Find where the given text appears and provide that cell's center as [x, y] coordinate. 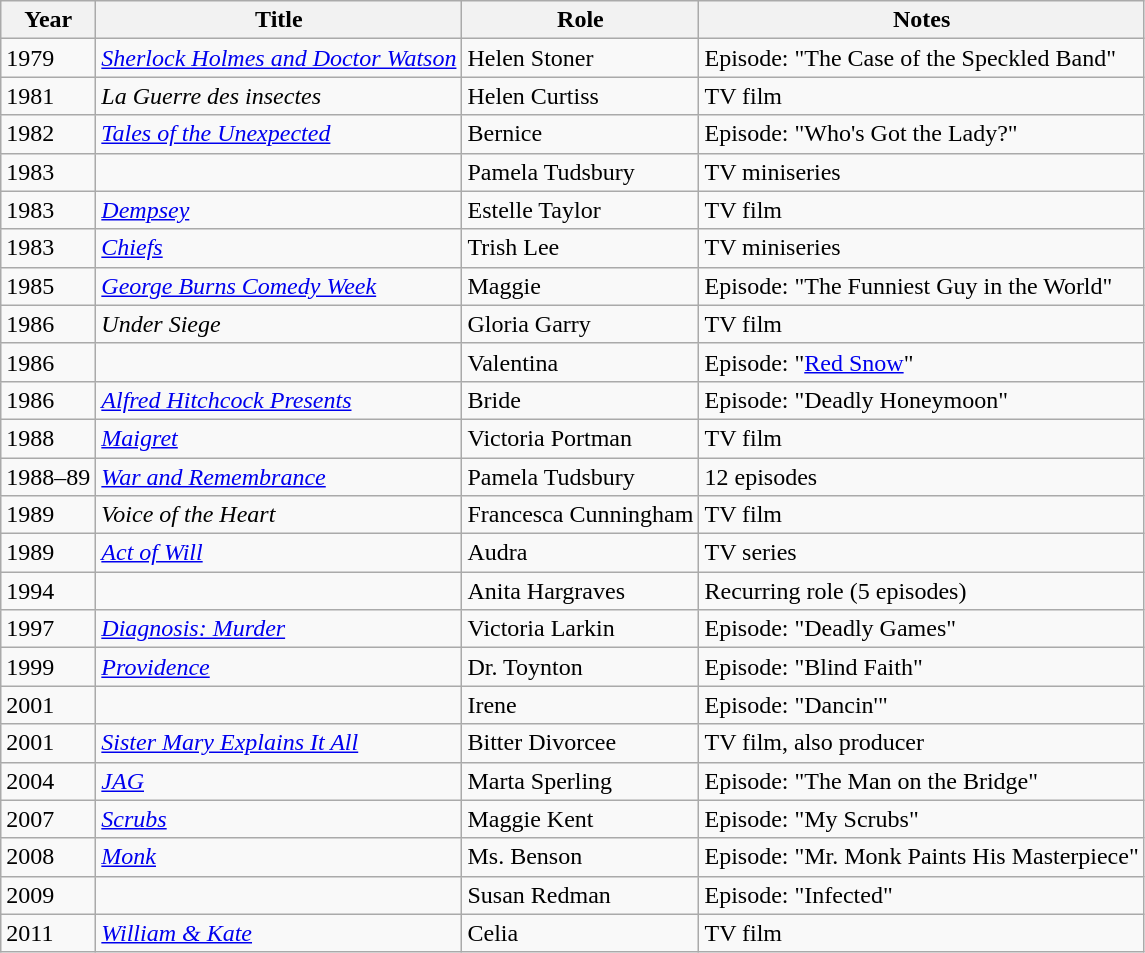
Celia [580, 933]
Irene [580, 705]
Susan Redman [580, 895]
Scrubs [279, 819]
Gloria Garry [580, 324]
1982 [48, 134]
Episode: "The Funniest Guy in the World" [922, 286]
Francesca Cunningham [580, 515]
Maigret [279, 438]
Maggie Kent [580, 819]
Episode: "Red Snow" [922, 362]
Episode: "My Scrubs" [922, 819]
Estelle Taylor [580, 210]
2007 [48, 819]
Voice of the Heart [279, 515]
Bitter Divorcee [580, 743]
Diagnosis: Murder [279, 629]
Episode: "The Case of the Speckled Band" [922, 58]
1994 [48, 591]
Audra [580, 553]
2011 [48, 933]
2009 [48, 895]
Victoria Larkin [580, 629]
Episode: "Deadly Games" [922, 629]
La Guerre des insectes [279, 96]
1999 [48, 667]
Episode: "Mr. Monk Paints His Masterpiece" [922, 857]
Dempsey [279, 210]
Victoria Portman [580, 438]
Bernice [580, 134]
Episode: "The Man on the Bridge" [922, 781]
1988–89 [48, 477]
Act of Will [279, 553]
2004 [48, 781]
Anita Hargraves [580, 591]
Monk [279, 857]
Bride [580, 400]
Sherlock Holmes and Doctor Watson [279, 58]
Episode: "Dancin'" [922, 705]
Maggie [580, 286]
Notes [922, 20]
George Burns Comedy Week [279, 286]
Helen Curtiss [580, 96]
Episode: "Blind Faith" [922, 667]
JAG [279, 781]
2008 [48, 857]
Recurring role (5 episodes) [922, 591]
1985 [48, 286]
Under Siege [279, 324]
Valentina [580, 362]
Episode: "Who's Got the Lady?" [922, 134]
Title [279, 20]
Chiefs [279, 248]
TV film, also producer [922, 743]
1988 [48, 438]
Sister Mary Explains It All [279, 743]
Tales of the Unexpected [279, 134]
Marta Sperling [580, 781]
Alfred Hitchcock Presents [279, 400]
Episode: "Infected" [922, 895]
Helen Stoner [580, 58]
Providence [279, 667]
Year [48, 20]
1981 [48, 96]
1979 [48, 58]
Ms. Benson [580, 857]
1997 [48, 629]
TV series [922, 553]
Trish Lee [580, 248]
William & Kate [279, 933]
War and Remembrance [279, 477]
Episode: "Deadly Honeymoon" [922, 400]
Dr. Toynton [580, 667]
Role [580, 20]
12 episodes [922, 477]
